Extract the [x, y] coordinate from the center of the cell holding the provided text.  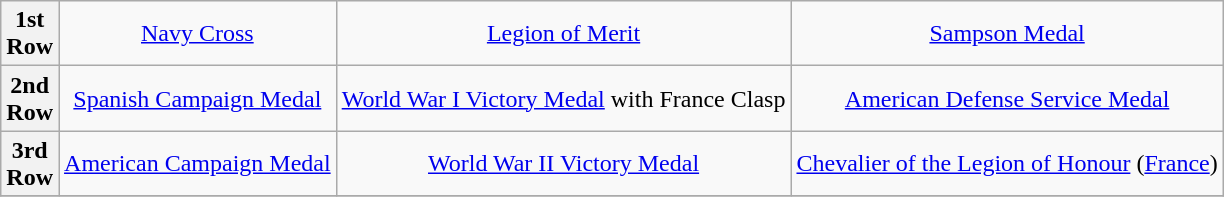
Chevalier of the Legion of Honour (France) [1007, 164]
World War II Victory Medal [564, 164]
American Defense Service Medal [1007, 98]
2nd Row [30, 98]
Navy Cross [198, 34]
Sampson Medal [1007, 34]
Legion of Merit [564, 34]
Spanish Campaign Medal [198, 98]
World War I Victory Medal with France Clasp [564, 98]
3rd Row [30, 164]
1st Row [30, 34]
American Campaign Medal [198, 164]
